Find where the given text appears and provide that cell's center as (X, Y) coordinate. 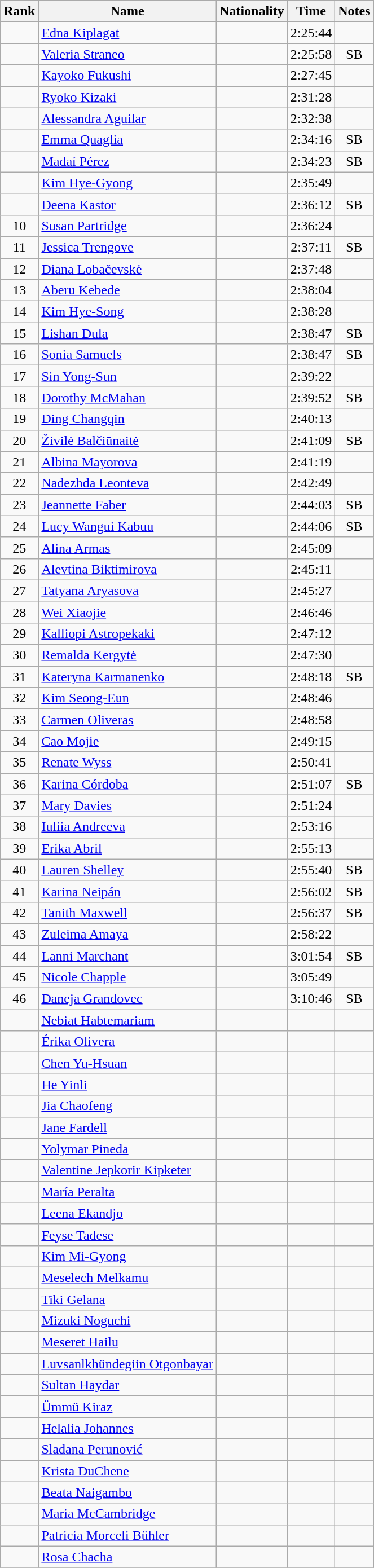
Diana Lobačevskė (127, 269)
Karina Neipán (127, 891)
Nicole Chapple (127, 977)
Valeria Straneo (127, 54)
Name (127, 11)
He Yinli (127, 1085)
Iuliia Andreeva (127, 827)
2:51:24 (311, 805)
Wei Xiaojie (127, 612)
Emma Quaglia (127, 140)
Alina Armas (127, 548)
Alevtina Biktimirova (127, 569)
3:10:46 (311, 999)
Edna Kiplagat (127, 33)
36 (19, 784)
Jessica Trengove (127, 247)
Daneja Grandovec (127, 999)
20 (19, 441)
Sultan Haydar (127, 1385)
Carmen Oliveras (127, 720)
Ryoko Kizaki (127, 97)
Helalia Johannes (127, 1428)
Tatyana Aryasova (127, 591)
2:40:13 (311, 419)
Rosa Chacha (127, 1557)
Ding Changqin (127, 419)
2:46:46 (311, 612)
Karina Córdoba (127, 784)
39 (19, 848)
27 (19, 591)
2:56:02 (311, 891)
Alessandra Aguilar (127, 118)
Aberu Kebede (127, 290)
Patricia Morceli Bühler (127, 1535)
2:39:52 (311, 398)
Remalda Kergytė (127, 655)
Jia Chaofeng (127, 1106)
Lucy Wangui Kabuu (127, 526)
10 (19, 226)
Tiki Gelana (127, 1299)
2:53:16 (311, 827)
46 (19, 999)
2:27:45 (311, 76)
2:45:27 (311, 591)
2:35:49 (311, 183)
26 (19, 569)
2:48:58 (311, 720)
45 (19, 977)
2:25:58 (311, 54)
32 (19, 698)
33 (19, 720)
16 (19, 355)
Kateryna Karmanenko (127, 677)
12 (19, 269)
Valentine Jepkorir Kipketer (127, 1170)
Ümmü Kiraz (127, 1407)
2:42:49 (311, 483)
2:55:13 (311, 848)
Slađana Perunović (127, 1450)
40 (19, 870)
2:34:16 (311, 140)
22 (19, 483)
Mary Davies (127, 805)
Renate Wyss (127, 763)
2:31:28 (311, 97)
2:32:38 (311, 118)
43 (19, 934)
15 (19, 333)
11 (19, 247)
2:56:37 (311, 913)
2:51:07 (311, 784)
Kim Hye-Song (127, 312)
21 (19, 462)
Rank (19, 11)
14 (19, 312)
Kayoko Fukushi (127, 76)
Deena Kastor (127, 204)
2:48:46 (311, 698)
38 (19, 827)
2:36:24 (311, 226)
25 (19, 548)
2:41:09 (311, 441)
2:48:18 (311, 677)
Luvsanlkhündegiin Otgonbayar (127, 1364)
Albina Mayorova (127, 462)
Meseret Hailu (127, 1342)
29 (19, 634)
Lanni Marchant (127, 956)
2:47:12 (311, 634)
3:05:49 (311, 977)
Mizuki Noguchi (127, 1321)
Cao Mojie (127, 741)
Nebiat Habtemariam (127, 1020)
Kalliopi Astropekaki (127, 634)
2:44:06 (311, 526)
42 (19, 913)
2:45:09 (311, 548)
Nadezhda Leonteva (127, 483)
Notes (354, 11)
Tanith Maxwell (127, 913)
Krista DuChene (127, 1471)
23 (19, 505)
Sin Yong-Sun (127, 376)
30 (19, 655)
Jeannette Faber (127, 505)
2:37:48 (311, 269)
María Peralta (127, 1192)
Lishan Dula (127, 333)
19 (19, 419)
Maria McCambridge (127, 1514)
37 (19, 805)
Susan Partridge (127, 226)
Leena Ekandjo (127, 1213)
34 (19, 741)
Beata Naigambo (127, 1492)
Živilė Balčiūnaitė (127, 441)
24 (19, 526)
17 (19, 376)
Kim Mi-Gyong (127, 1256)
2:45:11 (311, 569)
2:39:22 (311, 376)
2:38:28 (311, 312)
2:37:11 (311, 247)
Zuleima Amaya (127, 934)
Feyse Tadese (127, 1235)
Lauren Shelley (127, 870)
2:50:41 (311, 763)
Erika Abril (127, 848)
28 (19, 612)
31 (19, 677)
Érika Olivera (127, 1042)
2:38:04 (311, 290)
2:36:12 (311, 204)
2:58:22 (311, 934)
41 (19, 891)
Madaí Pérez (127, 161)
2:41:19 (311, 462)
18 (19, 398)
Kim Hye-Gyong (127, 183)
Dorothy McMahan (127, 398)
Meselech Melkamu (127, 1278)
Yolymar Pineda (127, 1149)
Chen Yu-Hsuan (127, 1063)
Kim Seong-Eun (127, 698)
2:34:23 (311, 161)
2:47:30 (311, 655)
Jane Fardell (127, 1127)
2:25:44 (311, 33)
44 (19, 956)
2:44:03 (311, 505)
Time (311, 11)
3:01:54 (311, 956)
Nationality (252, 11)
13 (19, 290)
2:49:15 (311, 741)
35 (19, 763)
2:55:40 (311, 870)
Sonia Samuels (127, 355)
